Extract the (X, Y) coordinate from the center of the cell holding the provided text.  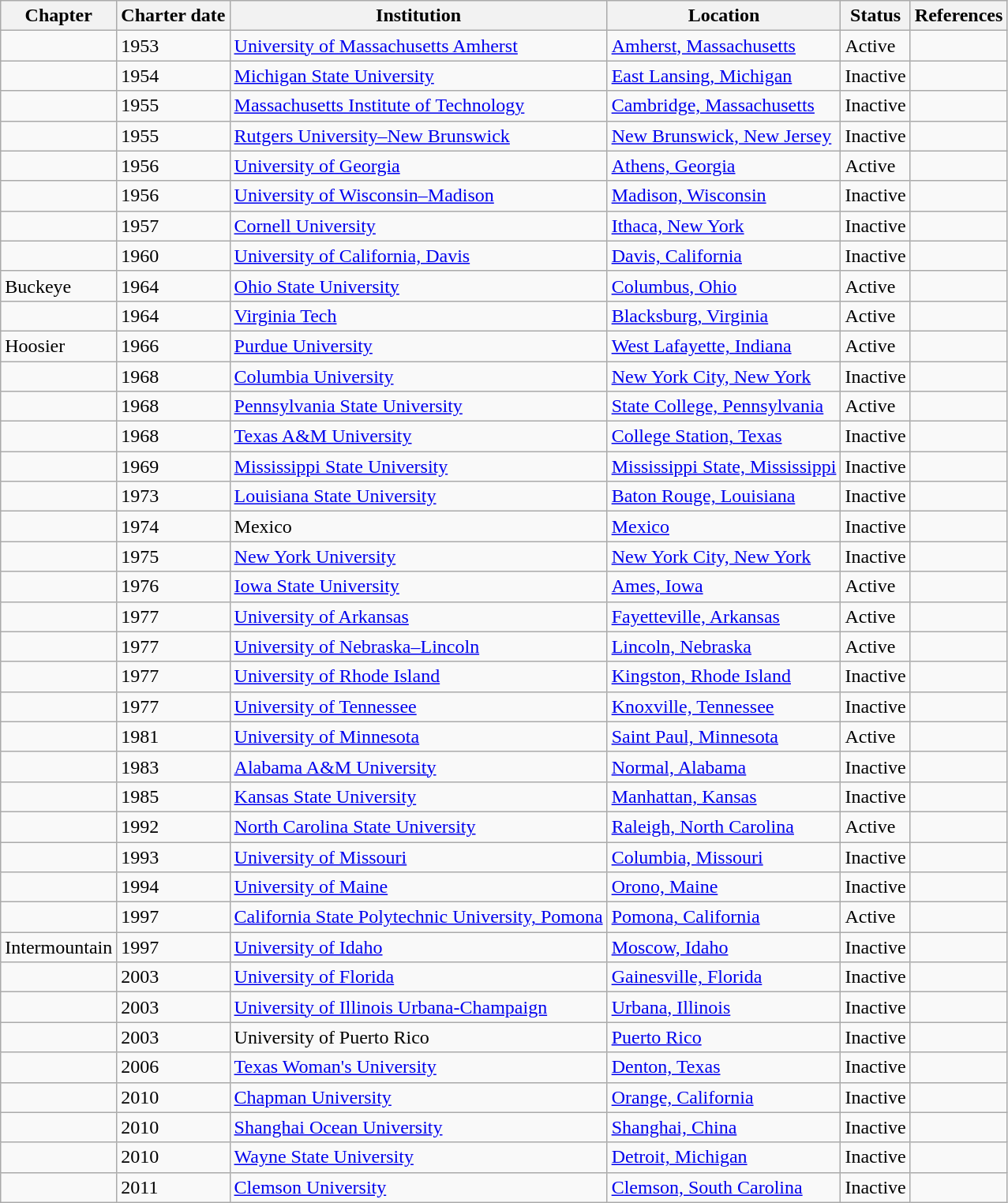
University of Idaho (418, 947)
Institution (418, 16)
Baton Rouge, Louisiana (724, 497)
Knoxville, Tennessee (724, 706)
Virginia Tech (418, 316)
1954 (174, 76)
Kansas State University (418, 796)
University of Missouri (418, 856)
Davis, California (724, 256)
Athens, Georgia (724, 166)
New Brunswick, New Jersey (724, 136)
Shanghai Ocean University (418, 1127)
Chapter (58, 16)
1994 (174, 887)
West Lafayette, Indiana (724, 346)
Location (724, 16)
California State Polytechnic University, Pomona (418, 917)
University of Wisconsin–Madison (418, 196)
Status (875, 16)
1981 (174, 736)
University of Florida (418, 977)
Hoosier (58, 346)
Mississippi State University (418, 467)
Shanghai, China (724, 1127)
College Station, Texas (724, 437)
University of California, Davis (418, 256)
Purdue University (418, 346)
Ohio State University (418, 286)
Manhattan, Kansas (724, 796)
1983 (174, 766)
Michigan State University (418, 76)
Intermountain (58, 947)
University of Puerto Rico (418, 1037)
Detroit, Michigan (724, 1157)
1953 (174, 46)
Wayne State University (418, 1157)
Mississippi State, Mississippi (724, 467)
Columbia University (418, 377)
Puerto Rico (724, 1037)
Chapman University (418, 1097)
Rutgers University–New Brunswick (418, 136)
University of Massachusetts Amherst (418, 46)
Charter date (174, 16)
University of Arkansas (418, 616)
1974 (174, 527)
Madison, Wisconsin (724, 196)
Ithaca, New York (724, 226)
Columbus, Ohio (724, 286)
University of Rhode Island (418, 676)
Lincoln, Nebraska (724, 646)
Alabama A&M University (418, 766)
Louisiana State University (418, 497)
Clemson University (418, 1187)
1969 (174, 467)
Orono, Maine (724, 887)
Normal, Alabama (724, 766)
East Lansing, Michigan (724, 76)
1966 (174, 346)
1975 (174, 557)
University of Illinois Urbana-Champaign (418, 1007)
Massachusetts Institute of Technology (418, 106)
Columbia, Missouri (724, 856)
State College, Pennsylvania (724, 407)
Fayetteville, Arkansas (724, 616)
1960 (174, 256)
2006 (174, 1067)
Cambridge, Massachusetts (724, 106)
References (958, 16)
Buckeye (58, 286)
Urbana, Illinois (724, 1007)
Blacksburg, Virginia (724, 316)
New York University (418, 557)
Pomona, California (724, 917)
Amherst, Massachusetts (724, 46)
University of Maine (418, 887)
Pennsylvania State University (418, 407)
1985 (174, 796)
Texas A&M University (418, 437)
1973 (174, 497)
Ames, Iowa (724, 587)
University of Tennessee (418, 706)
Denton, Texas (724, 1067)
Saint Paul, Minnesota (724, 736)
Texas Woman's University (418, 1067)
Gainesville, Florida (724, 977)
Cornell University (418, 226)
North Carolina State University (418, 826)
University of Minnesota (418, 736)
University of Nebraska–Lincoln (418, 646)
Raleigh, North Carolina (724, 826)
1993 (174, 856)
1957 (174, 226)
Moscow, Idaho (724, 947)
Kingston, Rhode Island (724, 676)
1976 (174, 587)
1992 (174, 826)
2011 (174, 1187)
Orange, California (724, 1097)
Clemson, South Carolina (724, 1187)
University of Georgia (418, 166)
Iowa State University (418, 587)
